Identify which cell holds the provided text, then report its [X, Y] central coordinate. 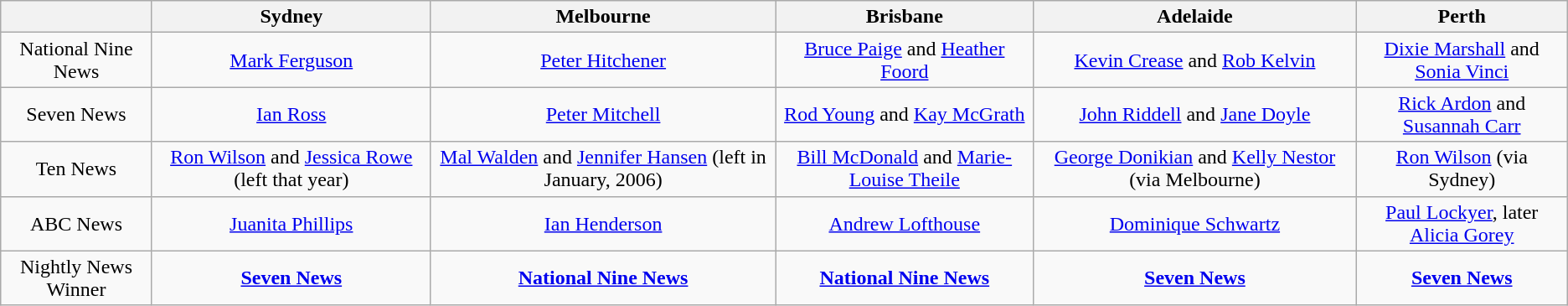
Peter Hitchener [603, 60]
George Donikian and Kelly Nestor (via Melbourne) [1194, 169]
Ron Wilson and Jessica Rowe (left that year) [291, 169]
Brisbane [905, 17]
Peter Mitchell [603, 114]
Bruce Paige and Heather Foord [905, 60]
Juanita Phillips [291, 223]
Nightly News Winner [76, 278]
Dixie Marshall and Sonia Vinci [1462, 60]
Ten News [76, 169]
Ian Ross [291, 114]
Rod Young and Kay McGrath [905, 114]
Perth [1462, 17]
John Riddell and Jane Doyle [1194, 114]
Rick Ardon and Susannah Carr [1462, 114]
Dominique Schwartz [1194, 223]
Ian Henderson [603, 223]
Kevin Crease and Rob Kelvin [1194, 60]
Ron Wilson (via Sydney) [1462, 169]
Andrew Lofthouse [905, 223]
Mark Ferguson [291, 60]
Mal Walden and Jennifer Hansen (left in January, 2006) [603, 169]
Melbourne [603, 17]
Paul Lockyer, later Alicia Gorey [1462, 223]
Adelaide [1194, 17]
Sydney [291, 17]
ABC News [76, 223]
Bill McDonald and Marie-Louise Theile [905, 169]
